Return the [x, y] coordinate for the center point of the cell that contains the specified text.  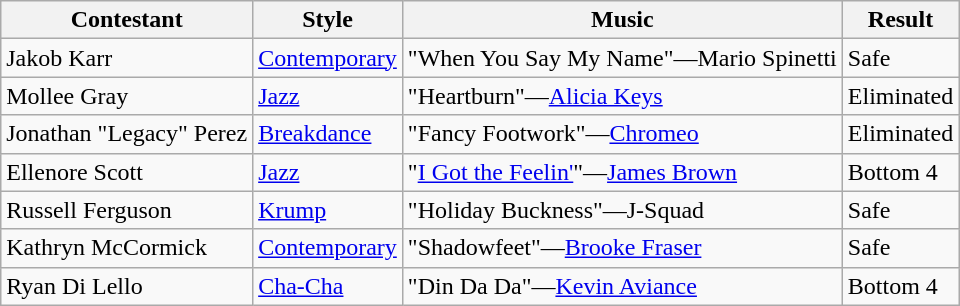
Russell Ferguson [127, 210]
Contestant [127, 20]
"Din Da Da"—Kevin Aviance [622, 286]
Ryan Di Lello [127, 286]
Jonathan "Legacy" Perez [127, 134]
"I Got the Feelin'"—James Brown [622, 172]
"Shadowfeet"—Brooke Fraser [622, 248]
Kathryn McCormick [127, 248]
"Holiday Buckness"—J-Squad [622, 210]
"Heartburn"—Alicia Keys [622, 96]
Music [622, 20]
Cha-Cha [328, 286]
"When You Say My Name"—Mario Spinetti [622, 58]
Style [328, 20]
Krump [328, 210]
Result [900, 20]
"Fancy Footwork"—Chromeo [622, 134]
Mollee Gray [127, 96]
Ellenore Scott [127, 172]
Breakdance [328, 134]
Jakob Karr [127, 58]
